Detect which cell encompasses the target text, then output its (X, Y) center coordinate. 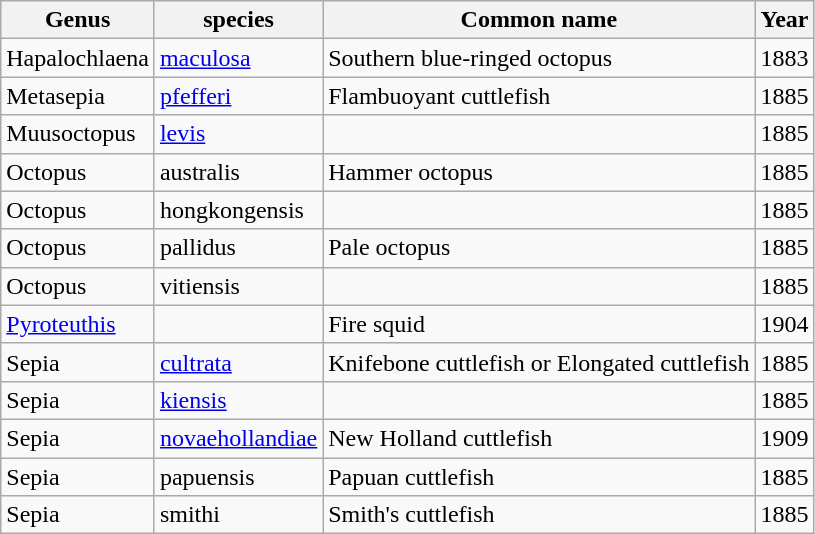
pallidus (238, 248)
Metasepia (78, 96)
Common name (539, 20)
Fire squid (539, 324)
Southern blue-ringed octopus (539, 58)
novaehollandiae (238, 438)
Hapalochlaena (78, 58)
Genus (78, 20)
1909 (784, 438)
Year (784, 20)
1883 (784, 58)
cultrata (238, 362)
maculosa (238, 58)
Knifebone cuttlefish or Elongated cuttlefish (539, 362)
1904 (784, 324)
papuensis (238, 477)
pfefferi (238, 96)
Smith's cuttlefish (539, 515)
kiensis (238, 400)
Muusoctopus (78, 134)
vitiensis (238, 286)
levis (238, 134)
australis (238, 172)
Papuan cuttlefish (539, 477)
Flambuoyant cuttlefish (539, 96)
Pyroteuthis (78, 324)
Pale octopus (539, 248)
Hammer octopus (539, 172)
hongkongensis (238, 210)
New Holland cuttlefish (539, 438)
smithi (238, 515)
species (238, 20)
